Provide the (x, y) coordinate of the cell's center where the given text is located.  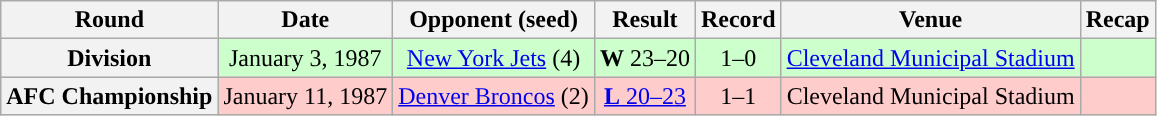
January 3, 1987 (306, 58)
Date (306, 20)
Recap (1118, 20)
January 11, 1987 (306, 96)
AFC Championship (110, 96)
Round (110, 20)
New York Jets (4) (494, 58)
1–1 (738, 96)
Venue (930, 20)
L 20–23 (644, 96)
Denver Broncos (2) (494, 96)
Division (110, 58)
1–0 (738, 58)
Record (738, 20)
Opponent (seed) (494, 20)
W 23–20 (644, 58)
Result (644, 20)
